Determine the (x, y) coordinate at the center of the cell enclosing the given text.  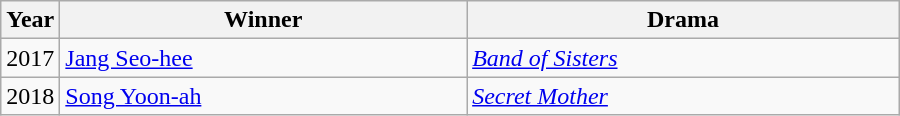
Winner (264, 20)
2018 (30, 96)
Year (30, 20)
Drama (684, 20)
Song Yoon-ah (264, 96)
Band of Sisters (684, 58)
2017 (30, 58)
Secret Mother (684, 96)
Jang Seo-hee (264, 58)
